Scan for the cell matching the given text and deliver its [X, Y] coordinate at center. 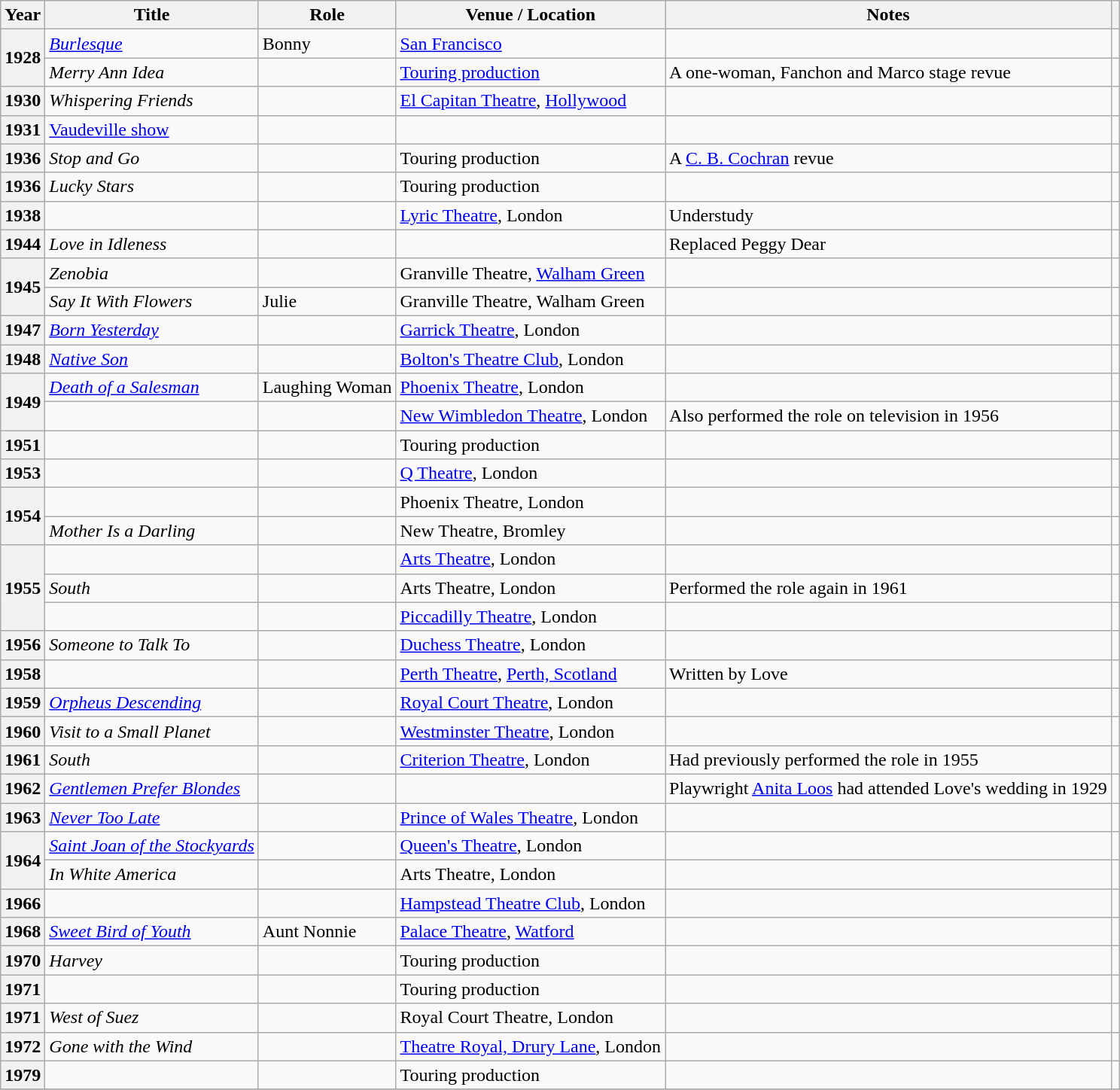
1949 [23, 402]
New Theatre, Bromley [531, 531]
A C. B. Cochran revue [888, 158]
Gentlemen Prefer Blondes [152, 788]
Had previously performed the role in 1955 [888, 760]
El Capitan Theatre, Hollywood [531, 101]
1930 [23, 101]
Visit to a Small Planet [152, 731]
Lucky Stars [152, 187]
1956 [23, 645]
1968 [23, 932]
1951 [23, 445]
Sweet Bird of Youth [152, 932]
Aunt Nonnie [327, 932]
1938 [23, 215]
Playwright Anita Loos had attended Love's wedding in 1929 [888, 788]
1960 [23, 731]
Stop and Go [152, 158]
Orpheus Descending [152, 702]
West of Suez [152, 1018]
Bonny [327, 44]
1972 [23, 1046]
Westminster Theatre, London [531, 731]
Gone with the Wind [152, 1046]
Death of a Salesman [152, 388]
1931 [23, 129]
Venue / Location [531, 15]
1954 [23, 516]
Native Son [152, 359]
1959 [23, 702]
Also performed the role on television in 1956 [888, 416]
Bolton's Theatre Club, London [531, 359]
Role [327, 15]
Queen's Theatre, London [531, 846]
San Francisco [531, 44]
Whispering Friends [152, 101]
Julie [327, 301]
Palace Theatre, Watford [531, 932]
1928 [23, 58]
1979 [23, 1075]
Duchess Theatre, London [531, 645]
1948 [23, 359]
1963 [23, 817]
Someone to Talk To [152, 645]
Born Yesterday [152, 330]
Harvey [152, 961]
1955 [23, 588]
Criterion Theatre, London [531, 760]
1945 [23, 287]
1966 [23, 903]
Q Theatre, London [531, 473]
Understudy [888, 215]
1970 [23, 961]
Merry Ann Idea [152, 72]
Say It With Flowers [152, 301]
A one-woman, Fanchon and Marco stage revue [888, 72]
Prince of Wales Theatre, London [531, 817]
Vaudeville show [152, 129]
Hampstead Theatre Club, London [531, 903]
Saint Joan of the Stockyards [152, 846]
1944 [23, 244]
Performed the role again in 1961 [888, 588]
Love in Idleness [152, 244]
Never Too Late [152, 817]
In White America [152, 875]
Written by Love [888, 674]
1947 [23, 330]
Zenobia [152, 272]
Laughing Woman [327, 388]
Piccadilly Theatre, London [531, 617]
Year [23, 15]
Garrick Theatre, London [531, 330]
Replaced Peggy Dear [888, 244]
Title [152, 15]
Burlesque [152, 44]
1953 [23, 473]
Mother Is a Darling [152, 531]
1964 [23, 860]
Theatre Royal, Drury Lane, London [531, 1046]
Perth Theatre, Perth, Scotland [531, 674]
New Wimbledon Theatre, London [531, 416]
1962 [23, 788]
Lyric Theatre, London [531, 215]
Notes [888, 15]
1958 [23, 674]
1961 [23, 760]
